Return [X, Y] of the center of cell containing provided text 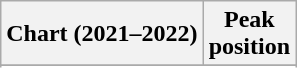
Chart (2021–2022) [102, 34]
Peakposition [249, 34]
